From the cell containing the given text, extract its center point as (X, Y) coordinate. 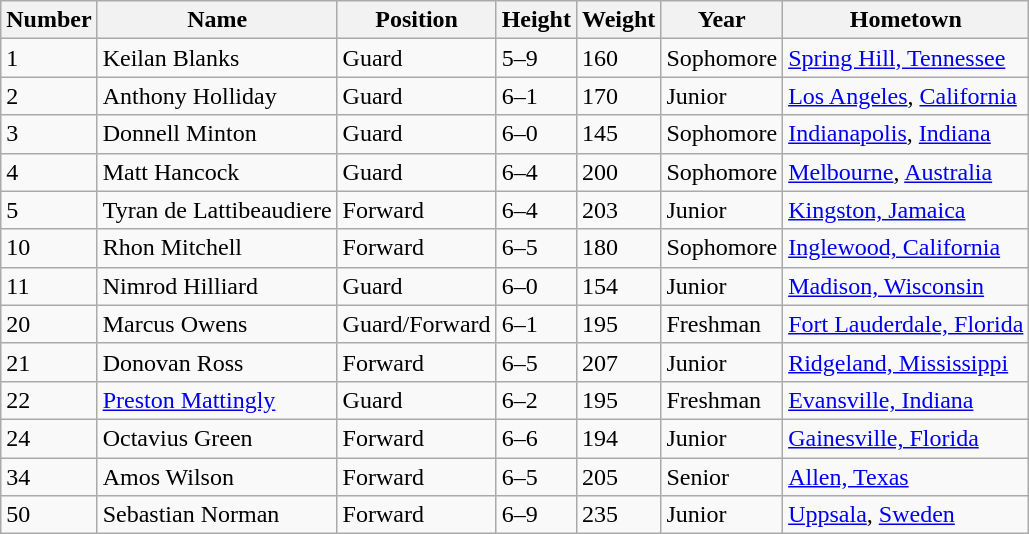
Rhon Mitchell (217, 248)
24 (49, 438)
Octavius Green (217, 438)
Melbourne, Australia (906, 172)
5–9 (536, 58)
Name (217, 20)
1 (49, 58)
Amos Wilson (217, 477)
203 (618, 210)
Guard/Forward (416, 324)
Position (416, 20)
4 (49, 172)
21 (49, 362)
Indianapolis, Indiana (906, 134)
20 (49, 324)
Allen, Texas (906, 477)
5 (49, 210)
Donnell Minton (217, 134)
Sebastian Norman (217, 515)
6–6 (536, 438)
6–2 (536, 400)
145 (618, 134)
Senior (722, 477)
160 (618, 58)
Anthony Holliday (217, 96)
Fort Lauderdale, Florida (906, 324)
154 (618, 286)
Madison, Wisconsin (906, 286)
180 (618, 248)
3 (49, 134)
Number (49, 20)
Hometown (906, 20)
Evansville, Indiana (906, 400)
50 (49, 515)
Tyran de Lattibeaudiere (217, 210)
10 (49, 248)
Los Angeles, California (906, 96)
170 (618, 96)
Spring Hill, Tennessee (906, 58)
Year (722, 20)
194 (618, 438)
Ridgeland, Mississippi (906, 362)
Matt Hancock (217, 172)
235 (618, 515)
2 (49, 96)
34 (49, 477)
Kingston, Jamaica (906, 210)
Weight (618, 20)
Donovan Ross (217, 362)
Uppsala, Sweden (906, 515)
6–9 (536, 515)
22 (49, 400)
Inglewood, California (906, 248)
200 (618, 172)
Gainesville, Florida (906, 438)
Nimrod Hilliard (217, 286)
Preston Mattingly (217, 400)
205 (618, 477)
Height (536, 20)
207 (618, 362)
11 (49, 286)
Keilan Blanks (217, 58)
Marcus Owens (217, 324)
